Output the [x, y] coordinate of the center of the cell containing the given text.  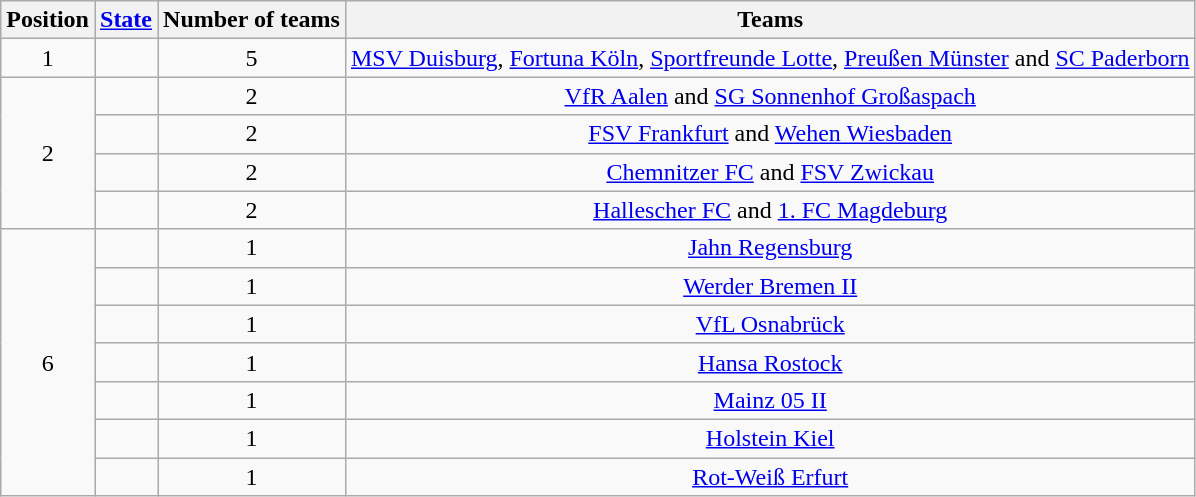
MSV Duisburg, Fortuna Köln, Sportfreunde Lotte, Preußen Münster and SC Paderborn [770, 58]
Mainz 05 II [770, 400]
VfL Osnabrück [770, 324]
VfR Aalen and SG Sonnenhof Großaspach [770, 96]
Werder Bremen II [770, 286]
Hallescher FC and 1. FC Magdeburg [770, 210]
State [126, 20]
Position [48, 20]
FSV Frankfurt and Wehen Wiesbaden [770, 134]
Jahn Regensburg [770, 248]
Hansa Rostock [770, 362]
Holstein Kiel [770, 438]
Number of teams [252, 20]
Chemnitzer FC and FSV Zwickau [770, 172]
6 [48, 362]
5 [252, 58]
Teams [770, 20]
Rot-Weiß Erfurt [770, 477]
